Scan for the cell matching the given text and deliver its [X, Y] coordinate at center. 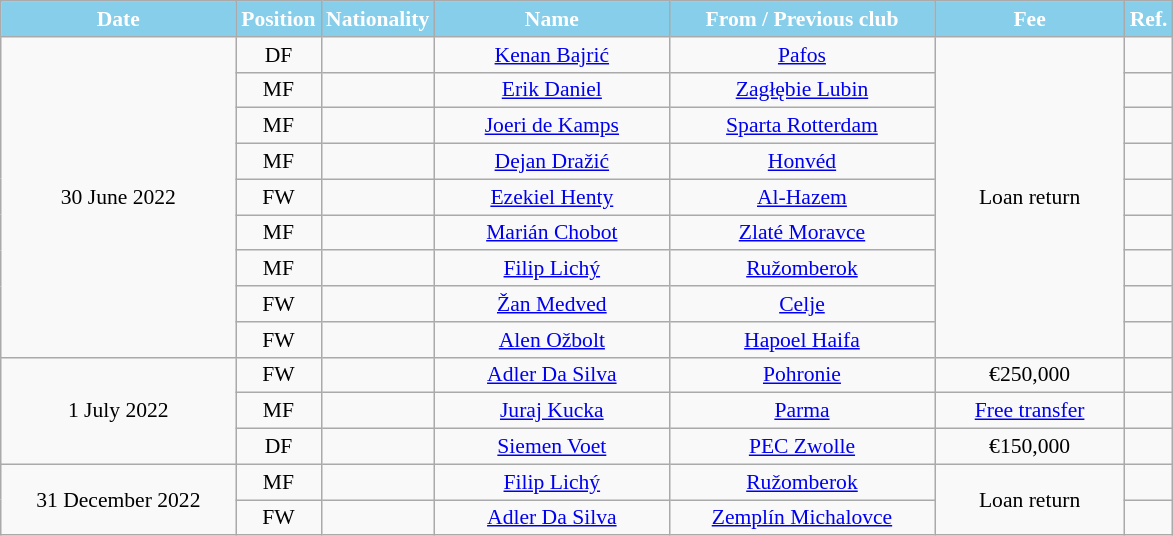
Parma [802, 411]
Sparta Rotterdam [802, 126]
Zlaté Moravce [802, 233]
Pafos [802, 55]
Kenan Bajrić [552, 55]
Siemen Voet [552, 447]
Honvéd [802, 162]
Pohronie [802, 375]
Free transfer [1030, 411]
31 December 2022 [118, 500]
Marián Chobot [552, 233]
Zagłębie Lubin [802, 90]
Position [278, 19]
Juraj Kucka [552, 411]
1 July 2022 [118, 410]
Al-Hazem [802, 197]
Name [552, 19]
€150,000 [1030, 447]
From / Previous club [802, 19]
Žan Medved [552, 304]
€250,000 [1030, 375]
Alen Ožbolt [552, 340]
30 June 2022 [118, 198]
Celje [802, 304]
Fee [1030, 19]
Ref. [1149, 19]
Nationality [378, 19]
PEC Zwolle [802, 447]
Dejan Dražić [552, 162]
Erik Daniel [552, 90]
Zemplín Michalovce [802, 518]
Joeri de Kamps [552, 126]
Ezekiel Henty [552, 197]
Hapoel Haifa [802, 340]
Date [118, 19]
